Locate the cell with the specified text and output its (X, Y) center coordinate. 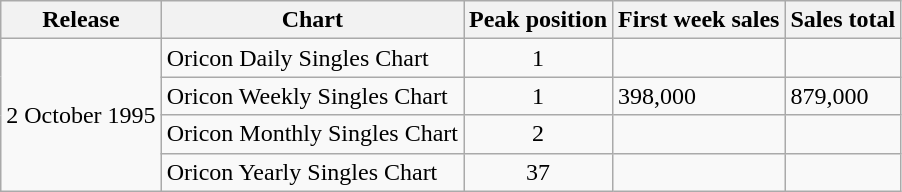
2 (538, 134)
2 October 1995 (81, 115)
First week sales (699, 20)
Oricon Yearly Singles Chart (312, 172)
37 (538, 172)
Chart (312, 20)
Sales total (843, 20)
Oricon Monthly Singles Chart (312, 134)
879,000 (843, 96)
Oricon Weekly Singles Chart (312, 96)
Release (81, 20)
Oricon Daily Singles Chart (312, 58)
398,000 (699, 96)
Peak position (538, 20)
